Identify which cell holds the provided text, then report its (X, Y) central coordinate. 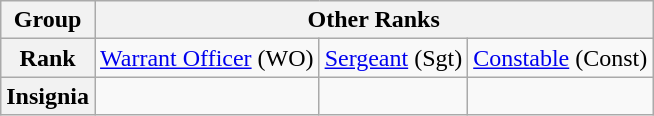
Insignia (48, 96)
Sergeant (Sgt) (394, 58)
Other Ranks (374, 20)
Constable (Const) (560, 58)
Warrant Officer (WO) (208, 58)
Group (48, 20)
Rank (48, 58)
